Extract the [X, Y] coordinate from the center of the cell holding the provided text.  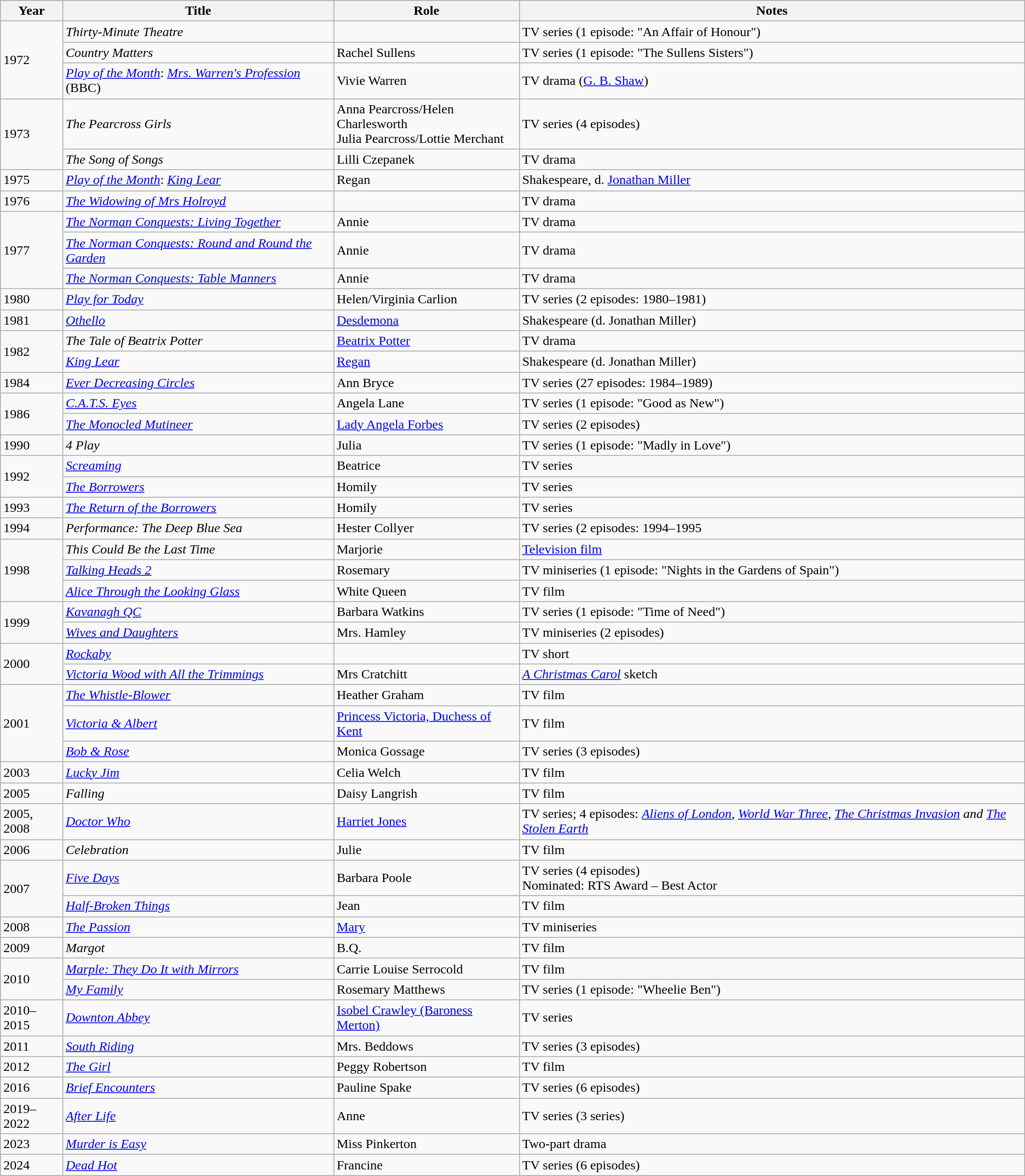
South Riding [198, 1046]
Beatrice [426, 466]
Marjorie [426, 549]
Monica Gossage [426, 752]
1992 [32, 476]
Celia Welch [426, 773]
The Song of Songs [198, 159]
Brief Encounters [198, 1088]
2011 [32, 1046]
1982 [32, 351]
2010 [32, 979]
Mary [426, 927]
Mrs. Beddows [426, 1046]
Pauline Spake [426, 1088]
The Norman Conquests: Living Together [198, 222]
The Widowing of Mrs Holroyd [198, 201]
After Life [198, 1116]
Talking Heads 2 [198, 570]
Angela Lane [426, 403]
C.A.T.S. Eyes [198, 403]
The Norman Conquests: Round and Round the Garden [198, 250]
Margot [198, 948]
Vivie Warren [426, 81]
1981 [32, 320]
Julie [426, 850]
Kavanagh QC [198, 612]
Francine [426, 1165]
Jean [426, 906]
1994 [32, 528]
Title [198, 11]
Ever Decreasing Circles [198, 383]
TV series; 4 episodes: Aliens of London, World War Three, The Christmas Invasion and The Stolen Earth [772, 821]
Notes [772, 11]
B.Q. [426, 948]
White Queen [426, 591]
Peggy Robertson [426, 1067]
Thirty-Minute Theatre [198, 32]
Anna Pearcross/Helen CharlesworthJulia Pearcross/Lottie Merchant [426, 124]
Miss Pinkerton [426, 1144]
Othello [198, 320]
1973 [32, 134]
The Pearcross Girls [198, 124]
TV series (1 episode: "Good as New") [772, 403]
TV series (1 episode: "The Sullens Sisters") [772, 53]
Heather Graham [426, 695]
Doctor Who [198, 821]
Beatrix Potter [426, 341]
TV series (2 episodes) [772, 424]
1975 [32, 180]
Role [426, 11]
TV series (1 episode: "Madly in Love") [772, 445]
2003 [32, 773]
Lucky Jim [198, 773]
Dead Hot [198, 1165]
Year [32, 11]
Play of the Month: King Lear [198, 180]
Hester Collyer [426, 528]
Lilli Czepanek [426, 159]
Rachel Sullens [426, 53]
2009 [32, 948]
2005, 2008 [32, 821]
Performance: The Deep Blue Sea [198, 528]
Desdemona [426, 320]
Two-part drama [772, 1144]
Lady Angela Forbes [426, 424]
Ann Bryce [426, 383]
TV series (4 episodes) Nominated: RTS Award – Best Actor [772, 878]
Victoria Wood with All the Trimmings [198, 675]
2001 [32, 724]
Isobel Crawley (Baroness Merton) [426, 1017]
The Passion [198, 927]
TV series (1 episode: "Time of Need") [772, 612]
Harriet Jones [426, 821]
1976 [32, 201]
Mrs. Hamley [426, 632]
2006 [32, 850]
The Girl [198, 1067]
2007 [32, 888]
4 Play [198, 445]
Downton Abbey [198, 1017]
1999 [32, 622]
2000 [32, 664]
Shakespeare, d. Jonathan Miller [772, 180]
TV series (3 series) [772, 1116]
2008 [32, 927]
A Christmas Carol sketch [772, 675]
Play of the Month: Mrs. Warren's Profession (BBC) [198, 81]
Screaming [198, 466]
Anne [426, 1116]
The Return of the Borrowers [198, 508]
Victoria & Albert [198, 724]
1993 [32, 508]
TV series (4 episodes) [772, 124]
Wives and Daughters [198, 632]
Rosemary [426, 570]
TV series (1 episode: "Wheelie Ben") [772, 989]
Helen/Virginia Carlion [426, 299]
TV series (27 episodes: 1984–1989) [772, 383]
This Could Be the Last Time [198, 549]
Play for Today [198, 299]
1972 [32, 60]
Marple: They Do It with Mirrors [198, 969]
1984 [32, 383]
Princess Victoria, Duchess of Kent [426, 724]
Murder is Easy [198, 1144]
1977 [32, 250]
TV series (2 episodes: 1980–1981) [772, 299]
TV series (1 episode: "An Affair of Honour") [772, 32]
Alice Through the Looking Glass [198, 591]
2010–2015 [32, 1017]
Bob & Rose [198, 752]
Country Matters [198, 53]
King Lear [198, 362]
Carrie Louise Serrocold [426, 969]
2005 [32, 793]
Five Days [198, 878]
TV short [772, 653]
2023 [32, 1144]
Barbara Watkins [426, 612]
2016 [32, 1088]
The Borrowers [198, 487]
Daisy Langrish [426, 793]
TV drama (G. B. Shaw) [772, 81]
1980 [32, 299]
The Tale of Beatrix Potter [198, 341]
1986 [32, 414]
2012 [32, 1067]
Julia [426, 445]
TV miniseries (1 episode: "Nights in the Gardens of Spain") [772, 570]
2019–2022 [32, 1116]
Celebration [198, 850]
Television film [772, 549]
1998 [32, 570]
TV miniseries [772, 927]
The Monocled Mutineer [198, 424]
Rosemary Matthews [426, 989]
The Whistle-Blower [198, 695]
Mrs Cratchitt [426, 675]
Rockaby [198, 653]
2024 [32, 1165]
Barbara Poole [426, 878]
TV miniseries (2 episodes) [772, 632]
Falling [198, 793]
My Family [198, 989]
Half-Broken Things [198, 906]
1990 [32, 445]
TV series (2 episodes: 1994–1995 [772, 528]
The Norman Conquests: Table Manners [198, 278]
